Extract the (x, y) coordinate from the center of the cell holding the provided text.  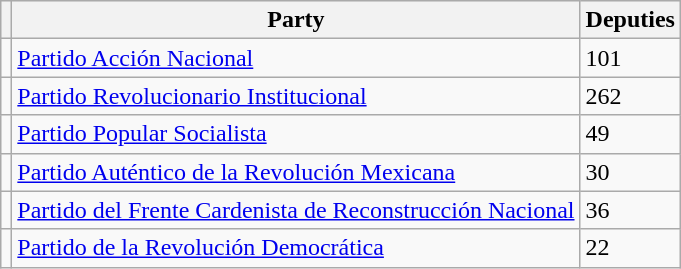
30 (630, 172)
262 (630, 96)
101 (630, 58)
Partido Revolucionario Institucional (296, 96)
36 (630, 210)
22 (630, 248)
Deputies (630, 20)
Partido Popular Socialista (296, 134)
Partido Auténtico de la Revolución Mexicana (296, 172)
Party (296, 20)
Partido de la Revolución Democrática (296, 248)
49 (630, 134)
Partido Acción Nacional (296, 58)
Partido del Frente Cardenista de Reconstrucción Nacional (296, 210)
